For the text-containing cell, return its midpoint in (X, Y) coordinate format. 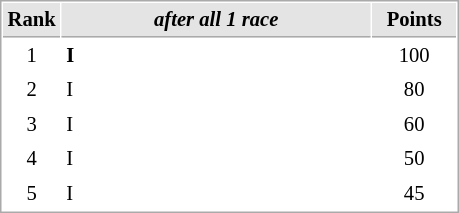
45 (414, 194)
50 (414, 158)
5 (32, 194)
Points (414, 20)
1 (32, 56)
80 (414, 90)
2 (32, 90)
after all 1 race (216, 20)
3 (32, 124)
Rank (32, 20)
100 (414, 56)
4 (32, 158)
60 (414, 124)
